Return the [x, y] coordinate for the center point of the cell that contains the specified text.  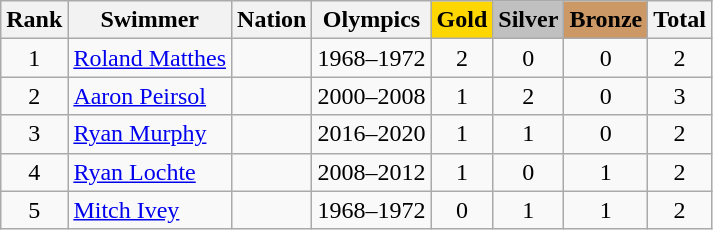
Silver [528, 20]
Gold [462, 20]
2008–2012 [372, 172]
4 [34, 172]
2016–2020 [372, 134]
Rank [34, 20]
Olympics [372, 20]
Nation [272, 20]
Roland Matthes [150, 58]
Swimmer [150, 20]
Ryan Lochte [150, 172]
Bronze [606, 20]
Aaron Peirsol [150, 96]
Ryan Murphy [150, 134]
5 [34, 210]
Total [680, 20]
Mitch Ivey [150, 210]
2000–2008 [372, 96]
